Scan for the cell matching the given text and deliver its [X, Y] coordinate at center. 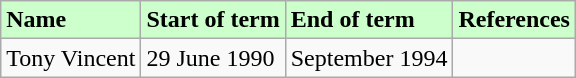
References [514, 20]
29 June 1990 [213, 58]
End of term [369, 20]
Start of term [213, 20]
September 1994 [369, 58]
Name [71, 20]
Tony Vincent [71, 58]
